Detect which cell encompasses the target text, then output its [X, Y] center coordinate. 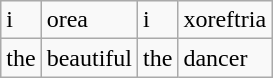
orea [89, 20]
dancer [225, 58]
xoreftria [225, 20]
beautiful [89, 58]
